Provide the [x, y] coordinate of the cell's center where the given text is located.  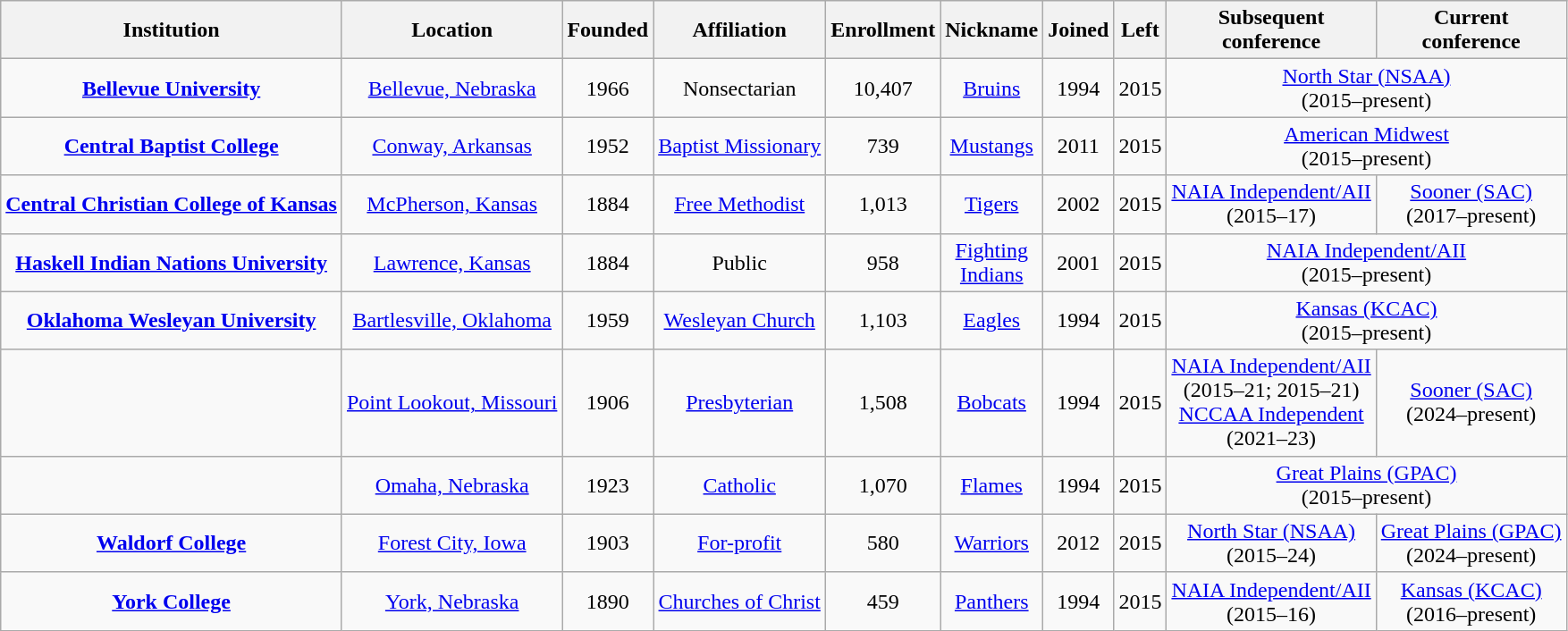
Sooner (SAC)(2024–present) [1471, 402]
NAIA Independent/AII(2015–21; 2015–21)NCCAA Independent(2021–23) [1271, 402]
NAIA Independent/AII(2015–16) [1271, 601]
1,508 [883, 402]
Forest City, Iowa [451, 543]
Oklahoma Wesleyan University [172, 320]
Flames [992, 484]
Nonsectarian [740, 88]
Waldorf College [172, 543]
Great Plains (GPAC)(2015–present) [1366, 484]
Currentconference [1471, 30]
1,013 [883, 204]
Panthers [992, 601]
NAIA Independent/AII(2015–17) [1271, 204]
739 [883, 147]
1959 [608, 320]
North Star (NSAA)(2015–present) [1366, 88]
FightingIndians [992, 263]
Eagles [992, 320]
1,103 [883, 320]
958 [883, 263]
1,070 [883, 484]
1906 [608, 402]
Nickname [992, 30]
Central Baptist College [172, 147]
Free Methodist [740, 204]
Great Plains (GPAC)(2024–present) [1471, 543]
2001 [1078, 263]
1890 [608, 601]
Haskell Indian Nations University [172, 263]
York College [172, 601]
580 [883, 543]
Bobcats [992, 402]
York, Nebraska [451, 601]
2002 [1078, 204]
1966 [608, 88]
Omaha, Nebraska [451, 484]
1923 [608, 484]
Lawrence, Kansas [451, 263]
Affiliation [740, 30]
North Star (NSAA)(2015–24) [1271, 543]
Location [451, 30]
American Midwest(2015–present) [1366, 147]
Catholic [740, 484]
McPherson, Kansas [451, 204]
Mustangs [992, 147]
Left [1141, 30]
Joined [1078, 30]
Warriors [992, 543]
Baptist Missionary [740, 147]
2011 [1078, 147]
Institution [172, 30]
Presbyterian [740, 402]
459 [883, 601]
NAIA Independent/AII(2015–present) [1366, 263]
Churches of Christ [740, 601]
Central Christian College of Kansas [172, 204]
2012 [1078, 543]
Sooner (SAC)(2017–present) [1471, 204]
Bartlesville, Oklahoma [451, 320]
1903 [608, 543]
Enrollment [883, 30]
Founded [608, 30]
Point Lookout, Missouri [451, 402]
1952 [608, 147]
Bellevue University [172, 88]
Conway, Arkansas [451, 147]
Bruins [992, 88]
Subsequentconference [1271, 30]
10,407 [883, 88]
For-profit [740, 543]
Tigers [992, 204]
Bellevue, Nebraska [451, 88]
Public [740, 263]
Wesleyan Church [740, 320]
Kansas (KCAC)(2015–present) [1366, 320]
Kansas (KCAC)(2016–present) [1471, 601]
